Detect which cell encompasses the target text, then output its (X, Y) center coordinate. 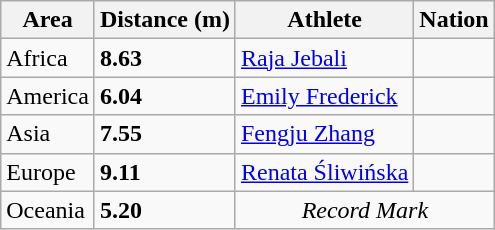
Emily Frederick (324, 96)
Distance (m) (164, 20)
Africa (48, 58)
6.04 (164, 96)
8.63 (164, 58)
9.11 (164, 172)
Nation (454, 20)
Area (48, 20)
Oceania (48, 210)
Fengju Zhang (324, 134)
America (48, 96)
Europe (48, 172)
7.55 (164, 134)
Renata Śliwińska (324, 172)
Asia (48, 134)
Athlete (324, 20)
Raja Jebali (324, 58)
Record Mark (364, 210)
5.20 (164, 210)
